For the text-containing cell, return its midpoint in (x, y) coordinate format. 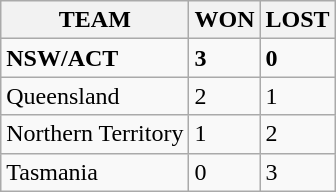
Queensland (95, 96)
Northern Territory (95, 134)
WON (224, 20)
NSW/ACT (95, 58)
LOST (298, 20)
TEAM (95, 20)
Tasmania (95, 172)
